Identify which cell holds the provided text, then report its (x, y) central coordinate. 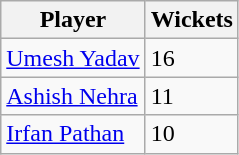
Player (73, 20)
Umesh Yadav (73, 58)
Ashish Nehra (73, 96)
10 (192, 134)
Wickets (192, 20)
16 (192, 58)
Irfan Pathan (73, 134)
11 (192, 96)
